Search for the cell housing the specified text and yield its [x, y] center coordinate. 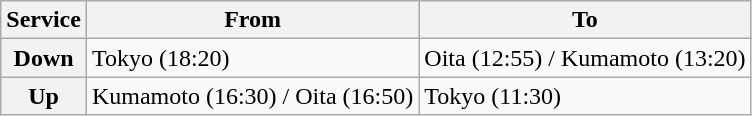
To [585, 20]
Tokyo (11:30) [585, 96]
From [252, 20]
Up [44, 96]
Kumamoto (16:30) / Oita (16:50) [252, 96]
Oita (12:55) / Kumamoto (13:20) [585, 58]
Tokyo (18:20) [252, 58]
Service [44, 20]
Down [44, 58]
